Capture the cell that displays the provided text and extract its (X, Y) central coordinate. 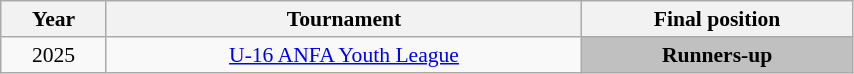
Runners-up (718, 55)
Final position (718, 19)
Year (54, 19)
U-16 ANFA Youth League (344, 55)
Tournament (344, 19)
2025 (54, 55)
